For the text-containing cell, return its midpoint in [x, y] coordinate format. 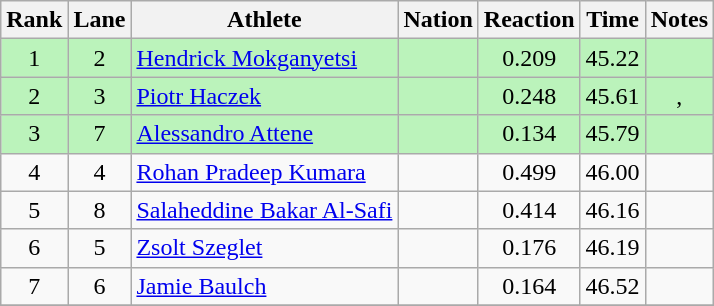
0.209 [529, 58]
Athlete [264, 20]
Time [612, 20]
Alessandro Attene [264, 134]
0.164 [529, 286]
46.16 [612, 210]
Piotr Haczek [264, 96]
Zsolt Szeglet [264, 248]
Reaction [529, 20]
46.52 [612, 286]
Rohan Pradeep Kumara [264, 172]
45.79 [612, 134]
Salaheddine Bakar Al-Safi [264, 210]
0.499 [529, 172]
Lane [100, 20]
46.00 [612, 172]
Nation [438, 20]
0.248 [529, 96]
45.22 [612, 58]
46.19 [612, 248]
1 [34, 58]
45.61 [612, 96]
, [679, 96]
Jamie Baulch [264, 286]
Notes [679, 20]
0.414 [529, 210]
Rank [34, 20]
8 [100, 210]
0.176 [529, 248]
Hendrick Mokganyetsi [264, 58]
0.134 [529, 134]
